Output the (x, y) coordinate of the center of the cell containing the given text.  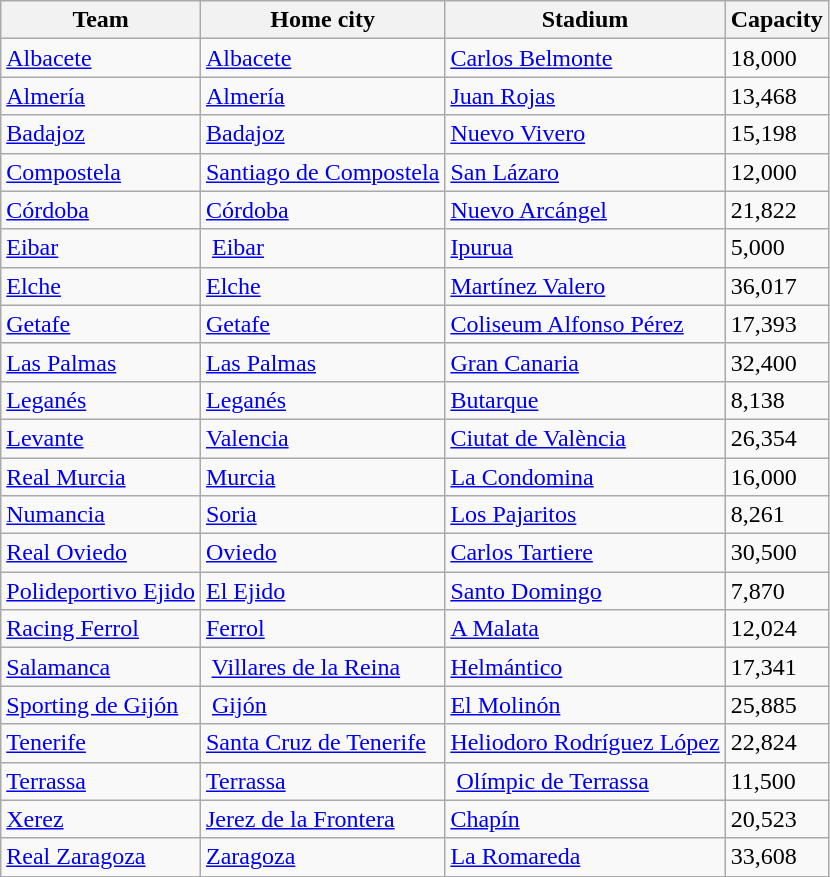
Valencia (322, 438)
11,500 (776, 781)
30,500 (776, 553)
Gran Canaria (585, 362)
Team (101, 20)
Jerez de la Frontera (322, 819)
Carlos Belmonte (585, 58)
Chapín (585, 819)
17,341 (776, 667)
Racing Ferrol (101, 629)
Real Oviedo (101, 553)
Oviedo (322, 553)
Salamanca (101, 667)
Ferrol (322, 629)
Capacity (776, 20)
13,468 (776, 96)
Sporting de Gijón (101, 705)
Coliseum Alfonso Pérez (585, 324)
Compostela (101, 172)
12,024 (776, 629)
25,885 (776, 705)
8,261 (776, 515)
Home city (322, 20)
7,870 (776, 591)
El Molinón (585, 705)
18,000 (776, 58)
Nuevo Vivero (585, 134)
Los Pajaritos (585, 515)
Tenerife (101, 743)
Carlos Tartiere (585, 553)
5,000 (776, 248)
Ciutat de València (585, 438)
21,822 (776, 210)
Murcia (322, 477)
12,000 (776, 172)
22,824 (776, 743)
33,608 (776, 857)
Ipurua (585, 248)
San Lázaro (585, 172)
A Malata (585, 629)
Helmántico (585, 667)
20,523 (776, 819)
Soria (322, 515)
15,198 (776, 134)
Xerez (101, 819)
Real Murcia (101, 477)
Olímpic de Terrassa (585, 781)
Santiago de Compostela (322, 172)
Villares de la Reina (322, 667)
Zaragoza (322, 857)
Levante (101, 438)
Martínez Valero (585, 286)
Nuevo Arcángel (585, 210)
Santa Cruz de Tenerife (322, 743)
16,000 (776, 477)
Butarque (585, 400)
Stadium (585, 20)
8,138 (776, 400)
32,400 (776, 362)
La Romareda (585, 857)
Juan Rojas (585, 96)
La Condomina (585, 477)
Polideportivo Ejido (101, 591)
Numancia (101, 515)
Gijón (322, 705)
Real Zaragoza (101, 857)
26,354 (776, 438)
Heliodoro Rodríguez López (585, 743)
Santo Domingo (585, 591)
El Ejido (322, 591)
17,393 (776, 324)
36,017 (776, 286)
